Capture the cell that displays the provided text and extract its [X, Y] central coordinate. 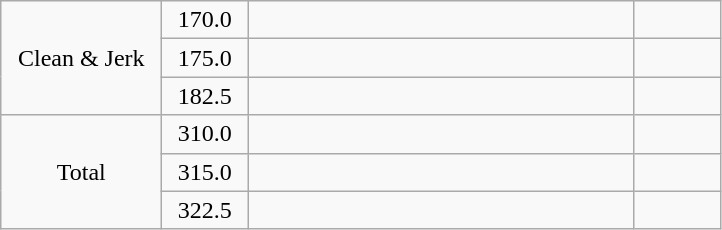
170.0 [205, 20]
Clean & Jerk [82, 58]
315.0 [205, 172]
175.0 [205, 58]
Total [82, 172]
182.5 [205, 96]
310.0 [205, 134]
322.5 [205, 210]
